Pinpoint the cell where the given text exists, returning its [x, y] midpoint coordinate. 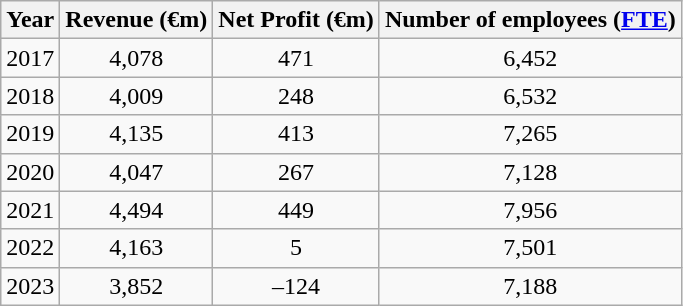
4,047 [136, 172]
Number of employees (FTE) [530, 20]
–124 [296, 286]
2017 [30, 58]
Revenue (€m) [136, 20]
449 [296, 210]
4,078 [136, 58]
7,501 [530, 248]
2018 [30, 96]
248 [296, 96]
4,009 [136, 96]
267 [296, 172]
Year [30, 20]
7,128 [530, 172]
2020 [30, 172]
5 [296, 248]
7,265 [530, 134]
4,135 [136, 134]
413 [296, 134]
4,163 [136, 248]
6,532 [530, 96]
3,852 [136, 286]
471 [296, 58]
2021 [30, 210]
Net Profit (€m) [296, 20]
2019 [30, 134]
6,452 [530, 58]
2022 [30, 248]
4,494 [136, 210]
2023 [30, 286]
7,956 [530, 210]
7,188 [530, 286]
